Find where the given text appears and provide that cell's center as (X, Y) coordinate. 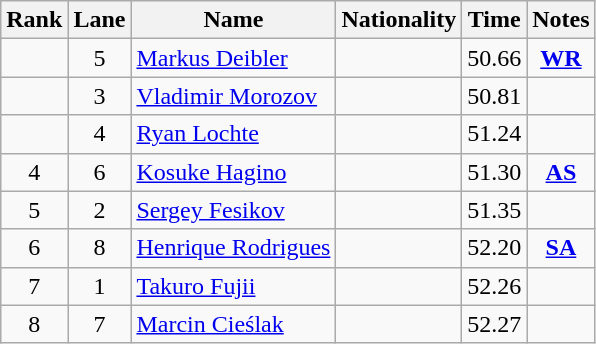
Time (494, 20)
AS (561, 172)
Marcin Cieślak (234, 324)
Notes (561, 20)
SA (561, 248)
Vladimir Morozov (234, 96)
3 (100, 96)
Rank (34, 20)
52.26 (494, 286)
Sergey Fesikov (234, 210)
51.24 (494, 134)
1 (100, 286)
Ryan Lochte (234, 134)
52.27 (494, 324)
Name (234, 20)
WR (561, 58)
Nationality (399, 20)
Markus Deibler (234, 58)
50.81 (494, 96)
Lane (100, 20)
52.20 (494, 248)
51.30 (494, 172)
51.35 (494, 210)
50.66 (494, 58)
Kosuke Hagino (234, 172)
Henrique Rodrigues (234, 248)
Takuro Fujii (234, 286)
2 (100, 210)
